Return the (X, Y) coordinate for the center point of the cell that contains the specified text.  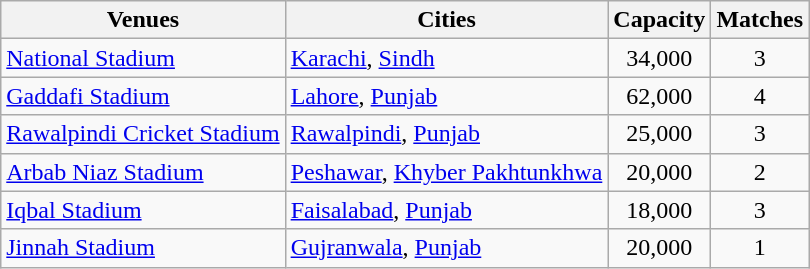
Capacity (660, 20)
25,000 (660, 134)
Lahore, Punjab (446, 96)
2 (760, 172)
Gujranwala, Punjab (446, 248)
Matches (760, 20)
18,000 (660, 210)
Gaddafi Stadium (143, 96)
National Stadium (143, 58)
Peshawar, Khyber Pakhtunkhwa (446, 172)
Rawalpindi, Punjab (446, 134)
62,000 (660, 96)
Faisalabad, Punjab (446, 210)
Rawalpindi Cricket Stadium (143, 134)
Karachi, Sindh (446, 58)
Iqbal Stadium (143, 210)
Venues (143, 20)
1 (760, 248)
4 (760, 96)
Arbab Niaz Stadium (143, 172)
Jinnah Stadium (143, 248)
34,000 (660, 58)
Cities (446, 20)
